From the cell containing the given text, extract its center point as (x, y) coordinate. 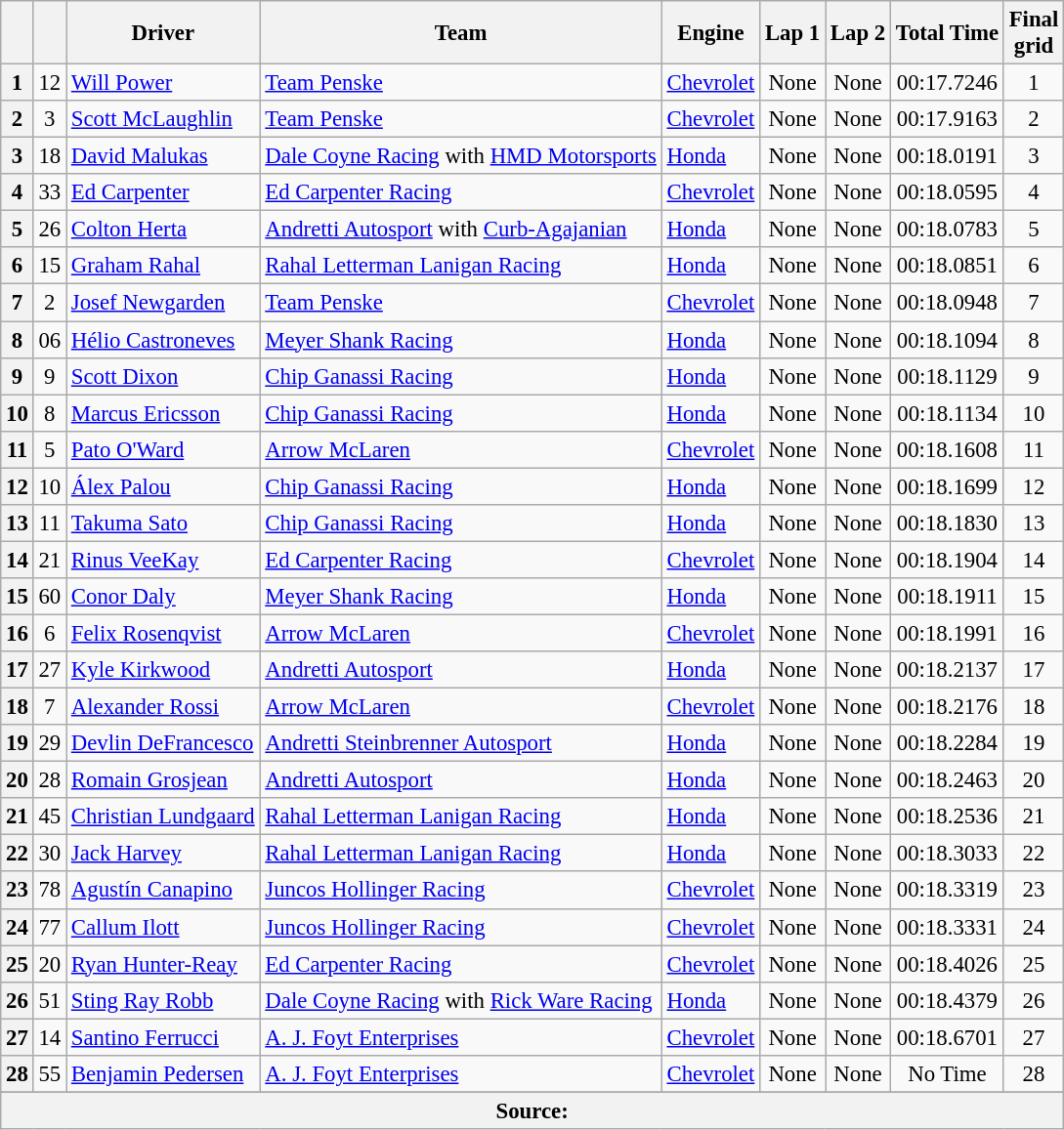
Dale Coyne Racing with Rick Ware Racing (461, 1000)
Total Time (947, 33)
Will Power (164, 83)
Lap 1 (793, 33)
00:18.0948 (947, 303)
Devlin DeFrancesco (164, 743)
David Malukas (164, 156)
51 (49, 1000)
No Time (947, 1074)
Scott McLaughlin (164, 119)
Felix Rosenqvist (164, 633)
00:18.1094 (947, 340)
Josef Newgarden (164, 303)
45 (49, 816)
Graham Rahal (164, 267)
06 (49, 340)
00:18.0595 (947, 192)
Romain Grosjean (164, 780)
00:18.1991 (947, 633)
00:18.1911 (947, 597)
Lap 2 (858, 33)
00:17.9163 (947, 119)
33 (49, 192)
00:18.2137 (947, 670)
00:18.1699 (947, 486)
00:18.3033 (947, 854)
Finalgrid (1034, 33)
Andretti Steinbrenner Autosport (461, 743)
55 (49, 1074)
00:18.3331 (947, 927)
29 (49, 743)
Kyle Kirkwood (164, 670)
00:18.1129 (947, 376)
Dale Coyne Racing with HMD Motorsports (461, 156)
00:18.0191 (947, 156)
60 (49, 597)
Ryan Hunter-Reay (164, 964)
00:18.4026 (947, 964)
Andretti Autosport with Curb-Agajanian (461, 230)
Team (461, 33)
Marcus Ericsson (164, 413)
00:18.1830 (947, 523)
Source: (532, 1110)
Scott Dixon (164, 376)
Jack Harvey (164, 854)
00:18.2536 (947, 816)
Callum Ilott (164, 927)
Christian Lundgaard (164, 816)
Conor Daly (164, 597)
Santino Ferrucci (164, 1037)
30 (49, 854)
00:18.3319 (947, 891)
00:17.7246 (947, 83)
Alexander Rossi (164, 707)
Hélio Castroneves (164, 340)
00:18.1134 (947, 413)
Álex Palou (164, 486)
00:18.2463 (947, 780)
77 (49, 927)
00:18.0851 (947, 267)
00:18.6701 (947, 1037)
78 (49, 891)
Colton Herta (164, 230)
Rinus VeeKay (164, 560)
00:18.2284 (947, 743)
00:18.2176 (947, 707)
00:18.1608 (947, 449)
00:18.0783 (947, 230)
Benjamin Pedersen (164, 1074)
00:18.4379 (947, 1000)
Ed Carpenter (164, 192)
Pato O'Ward (164, 449)
Agustín Canapino (164, 891)
Takuma Sato (164, 523)
Engine (710, 33)
Sting Ray Robb (164, 1000)
Driver (164, 33)
00:18.1904 (947, 560)
